Capture the cell that displays the provided text and extract its [x, y] central coordinate. 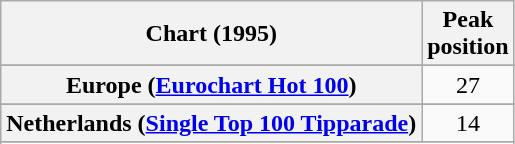
Chart (1995) [212, 34]
14 [468, 123]
Europe (Eurochart Hot 100) [212, 85]
27 [468, 85]
Netherlands (Single Top 100 Tipparade) [212, 123]
Peakposition [468, 34]
